Locate the cell with the specified text and output its [X, Y] center coordinate. 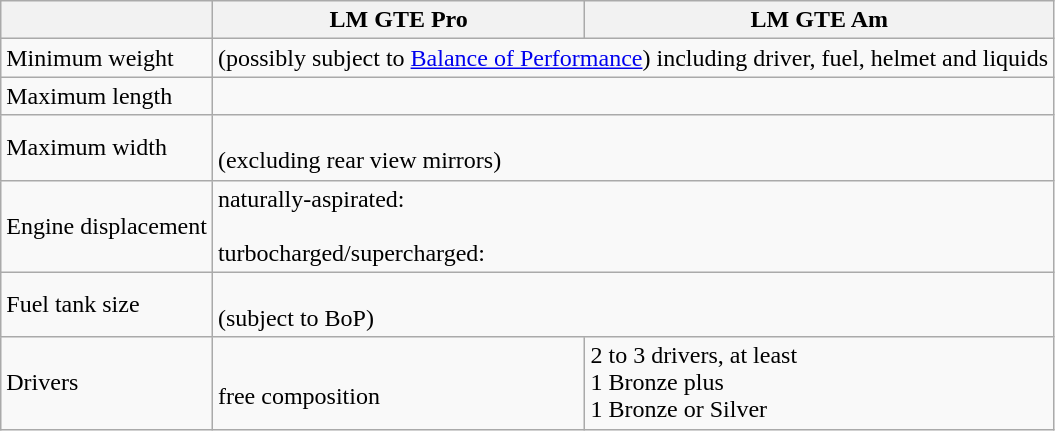
2 to 3 drivers, at least1 Bronze plus 1 Bronze or Silver [820, 383]
Maximum width [107, 148]
LM GTE Pro [398, 20]
(subject to BoP) [632, 304]
naturally-aspirated:turbocharged/supercharged: [632, 226]
Fuel tank size [107, 304]
Minimum weight [107, 58]
LM GTE Am [820, 20]
Drivers [107, 383]
free composition [398, 383]
(excluding rear view mirrors) [632, 148]
(possibly subject to Balance of Performance) including driver, fuel, helmet and liquids [632, 58]
Maximum length [107, 96]
Engine displacement [107, 226]
